Provide the (X, Y) coordinate of the cell's center where the given text is located.  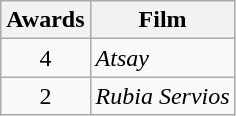
Atsay (162, 58)
Film (162, 20)
2 (46, 96)
Awards (46, 20)
4 (46, 58)
Rubia Servios (162, 96)
